Search for the cell housing the specified text and yield its [x, y] center coordinate. 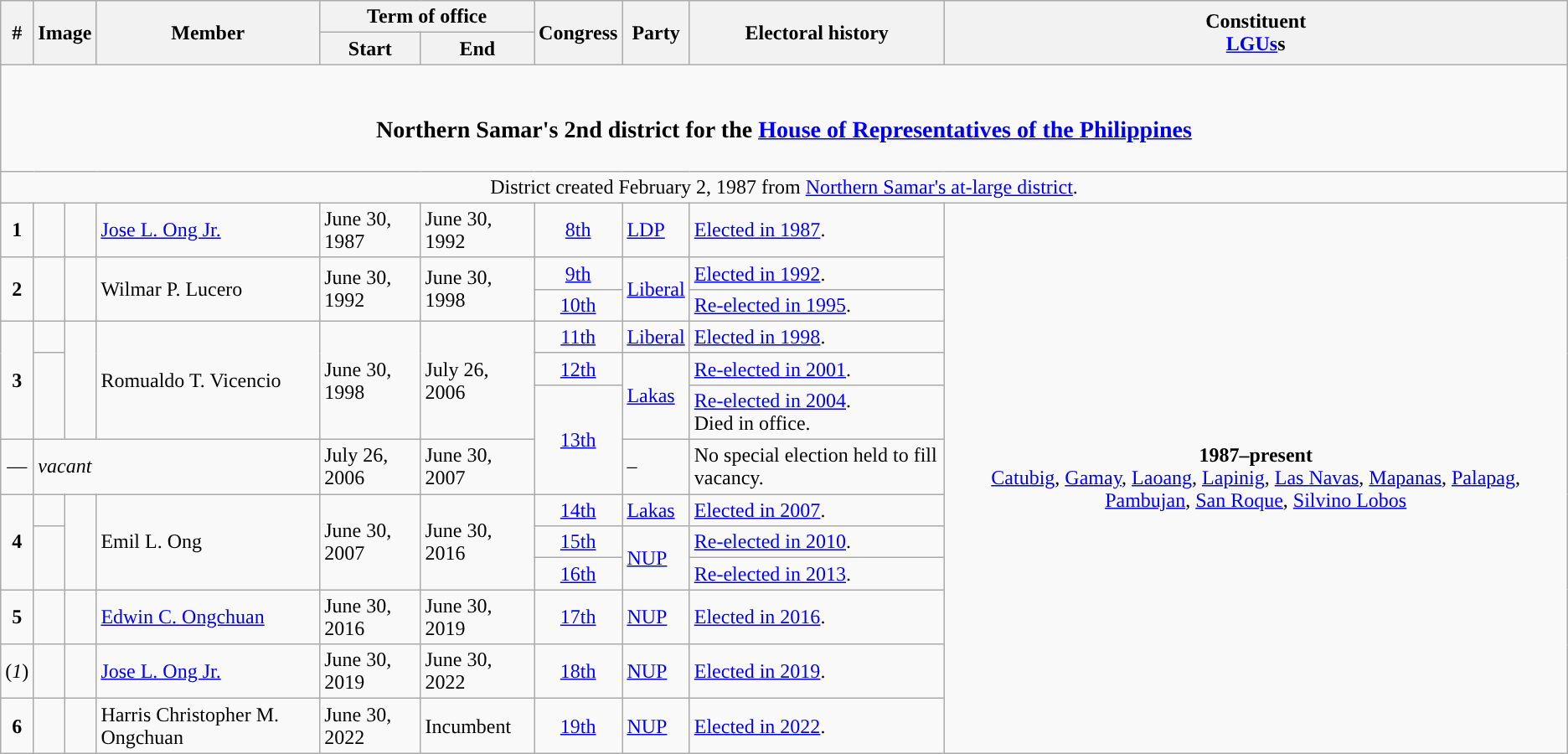
15th [578, 542]
Harris Christopher M. Ongchuan [208, 726]
6 [17, 726]
11th [578, 337]
Incumbent [477, 726]
16th [578, 574]
1 [17, 230]
(1) [17, 672]
Start [370, 49]
2 [17, 289]
Image [65, 33]
Re-elected in 2001. [817, 369]
19th [578, 726]
14th [578, 510]
Elected in 2007. [817, 510]
1987–presentCatubig, Gamay, Laoang, Lapinig, Las Navas, Mapanas, Palapag, Pambujan, San Roque, Silvino Lobos [1256, 478]
5 [17, 617]
17th [578, 617]
Wilmar P. Lucero [208, 289]
Elected in 1998. [817, 337]
# [17, 33]
Elected in 1992. [817, 273]
June 30, 1987 [370, 230]
13th [578, 439]
vacant [177, 467]
LDP [656, 230]
End [477, 49]
— [17, 467]
Party [656, 33]
ConstituentLGUss [1256, 33]
Term of office [427, 17]
Re-elected in 2004.Died in office. [817, 412]
Elected in 2022. [817, 726]
Elected in 2019. [817, 672]
Re-elected in 2010. [817, 542]
Member [208, 33]
Edwin C. Ongchuan [208, 617]
9th [578, 273]
8th [578, 230]
Re-elected in 1995. [817, 305]
District created February 2, 1987 from Northern Samar's at-large district. [784, 187]
– [656, 467]
No special election held to fill vacancy. [817, 467]
Congress [578, 33]
Emil L. Ong [208, 542]
Re-elected in 2013. [817, 574]
Electoral history [817, 33]
18th [578, 672]
12th [578, 369]
4 [17, 542]
Northern Samar's 2nd district for the House of Representatives of the Philippines [784, 117]
10th [578, 305]
Elected in 1987. [817, 230]
Romualdo T. Vicencio [208, 380]
Elected in 2016. [817, 617]
3 [17, 380]
